Locate the cell with the specified text and output its [X, Y] center coordinate. 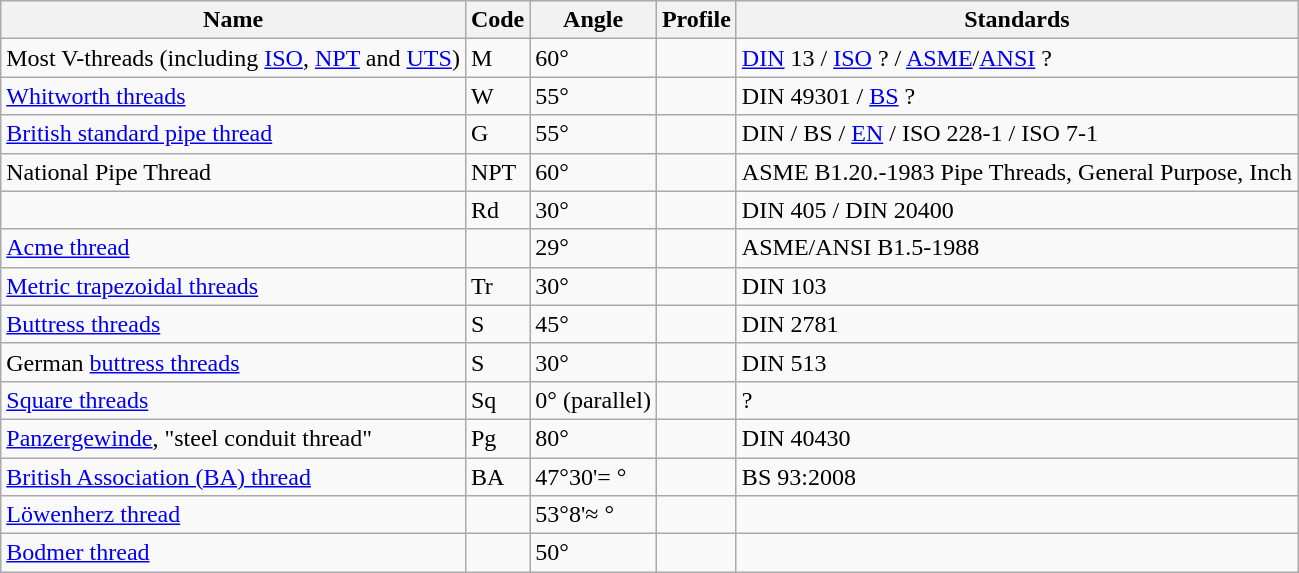
Standards [1016, 20]
DIN 405 / DIN 20400 [1016, 210]
? [1016, 400]
ASME/ANSI B1.5-1988 [1016, 248]
British standard pipe thread [234, 134]
Panzergewinde, "steel conduit thread" [234, 438]
DIN 513 [1016, 362]
ASME B1.20.-1983 Pipe Threads, General Purpose, Inch [1016, 172]
Sq [497, 400]
Rd [497, 210]
NPT [497, 172]
Tr [497, 286]
47°30'= ° [594, 477]
G [497, 134]
W [497, 96]
Square threads [234, 400]
DIN 40430 [1016, 438]
80° [594, 438]
Whitworth threads [234, 96]
Acme thread [234, 248]
DIN 2781 [1016, 324]
Code [497, 20]
Löwenherz thread [234, 515]
DIN 13 / ISO ? / ASME/ANSI ? [1016, 58]
Most V-threads (including ISO, NPT and UTS) [234, 58]
29° [594, 248]
National Pipe Thread [234, 172]
50° [594, 553]
Angle [594, 20]
DIN / BS / EN / ISO 228-1 / ISO 7-1 [1016, 134]
Pg [497, 438]
BS 93:2008 [1016, 477]
DIN 103 [1016, 286]
DIN 49301 / BS ? [1016, 96]
Buttress threads [234, 324]
45° [594, 324]
Name [234, 20]
Bodmer thread [234, 553]
German buttress threads [234, 362]
British Association (BA) thread [234, 477]
0° (parallel) [594, 400]
53°8'≈ ° [594, 515]
BA [497, 477]
Metric trapezoidal threads [234, 286]
Profile [696, 20]
M [497, 58]
